Extract the [X, Y] coordinate from the center of the cell holding the provided text.  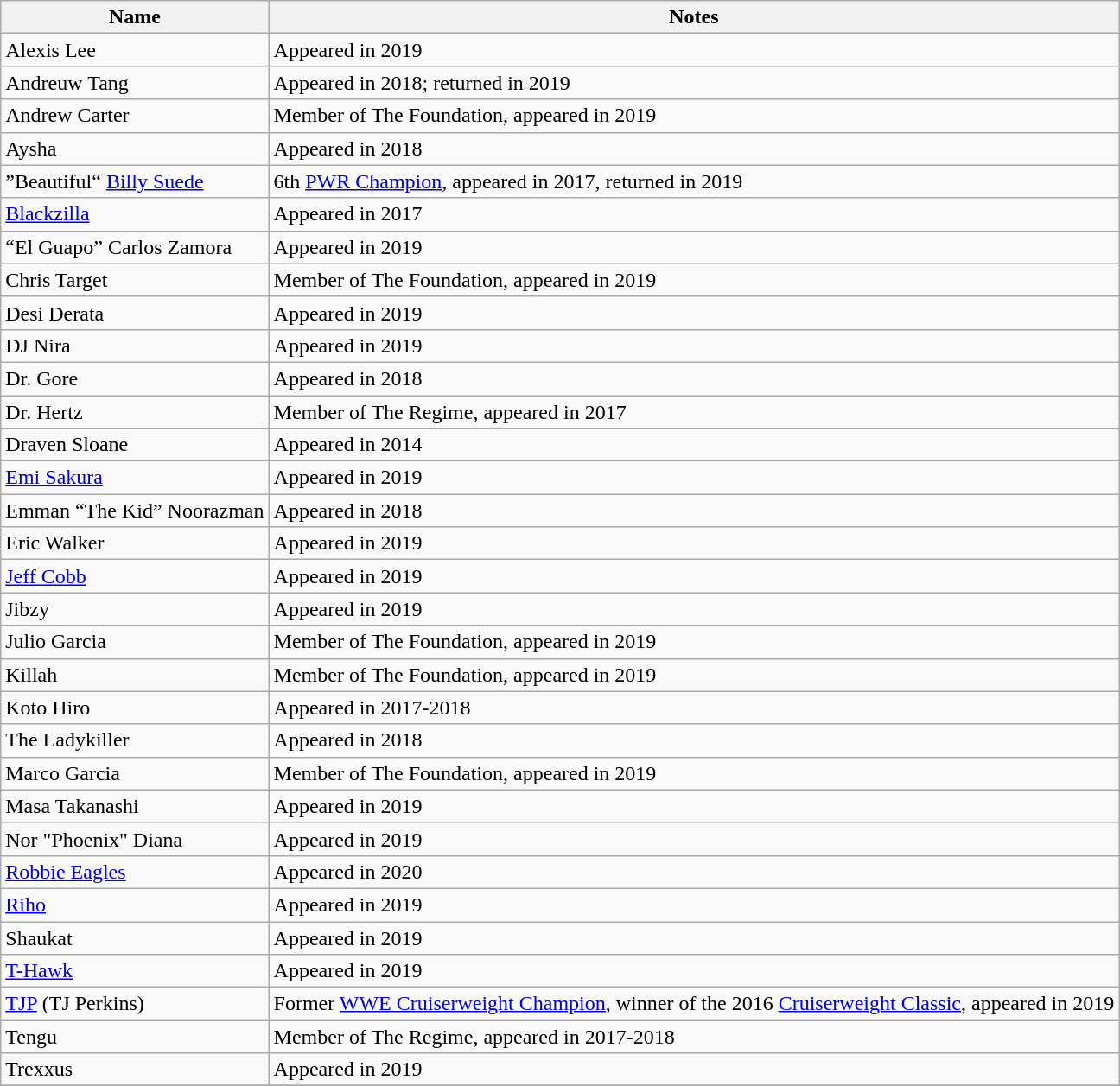
Name [135, 17]
Killah [135, 675]
Eric Walker [135, 543]
Shaukat [135, 937]
The Ladykiller [135, 740]
Aysha [135, 149]
Marco Garcia [135, 773]
”Beautiful“ Billy Suede [135, 181]
Appeared in 2018; returned in 2019 [694, 83]
Member of The Regime, appeared in 2017 [694, 412]
Member of The Regime, appeared in 2017-2018 [694, 1037]
Julio Garcia [135, 642]
Andrew Carter [135, 116]
TJP (TJ Perkins) [135, 1004]
6th PWR Champion, appeared in 2017, returned in 2019 [694, 181]
Chris Target [135, 280]
Desi Derata [135, 313]
Dr. Gore [135, 378]
Dr. Hertz [135, 412]
T-Hawk [135, 971]
Appeared in 2017-2018 [694, 708]
Masa Takanashi [135, 806]
Appeared in 2014 [694, 445]
Andreuw Tang [135, 83]
Notes [694, 17]
Appeared in 2017 [694, 214]
Appeared in 2020 [694, 872]
Nor "Phoenix" Diana [135, 839]
Blackzilla [135, 214]
“El Guapo” Carlos Zamora [135, 247]
Alexis Lee [135, 50]
Draven Sloane [135, 445]
Robbie Eagles [135, 872]
Jibzy [135, 609]
Former WWE Cruiserweight Champion, winner of the 2016 Cruiserweight Classic, appeared in 2019 [694, 1004]
Emi Sakura [135, 478]
Tengu [135, 1037]
Riho [135, 905]
Trexxus [135, 1070]
DJ Nira [135, 346]
Koto Hiro [135, 708]
Emman “The Kid” Noorazman [135, 511]
Jeff Cobb [135, 576]
